Output the (X, Y) coordinate of the center of the cell containing the given text.  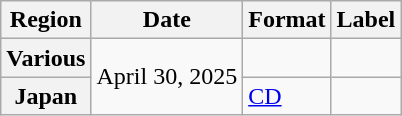
Label (366, 20)
Japan (46, 96)
Various (46, 58)
April 30, 2025 (167, 77)
CD (287, 96)
Region (46, 20)
Format (287, 20)
Date (167, 20)
